Capture the cell that displays the provided text and extract its [X, Y] central coordinate. 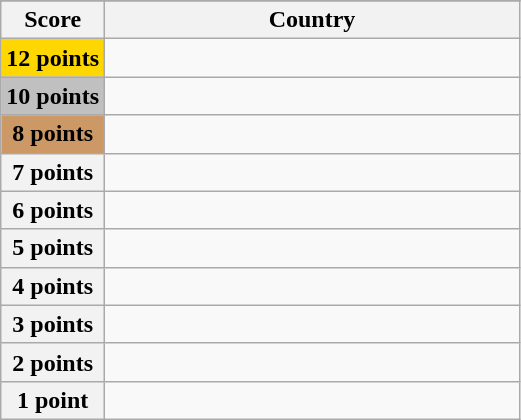
Country [312, 20]
2 points [53, 362]
12 points [53, 58]
3 points [53, 324]
Score [53, 20]
4 points [53, 286]
6 points [53, 210]
8 points [53, 134]
1 point [53, 400]
10 points [53, 96]
7 points [53, 172]
5 points [53, 248]
